Determine the [X, Y] coordinate at the center of the cell enclosing the given text.  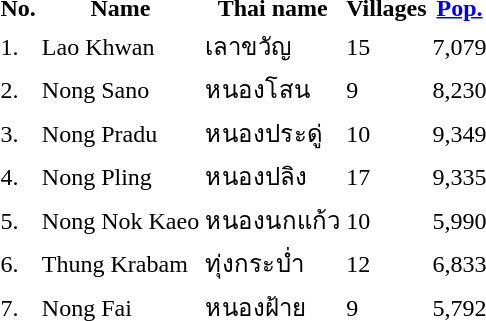
Lao Khwan [120, 46]
17 [386, 176]
หนองประดู่ [273, 133]
หนองปลิง [273, 176]
Nong Pradu [120, 133]
เลาขวัญ [273, 46]
12 [386, 264]
ทุ่งกระบ่ำ [273, 264]
9 [386, 90]
Nong Nok Kaeo [120, 220]
Nong Sano [120, 90]
Nong Pling [120, 176]
Thung Krabam [120, 264]
หนองนกแก้ว [273, 220]
15 [386, 46]
หนองโสน [273, 90]
